Return the (X, Y) coordinate for the center point of the cell that contains the specified text.  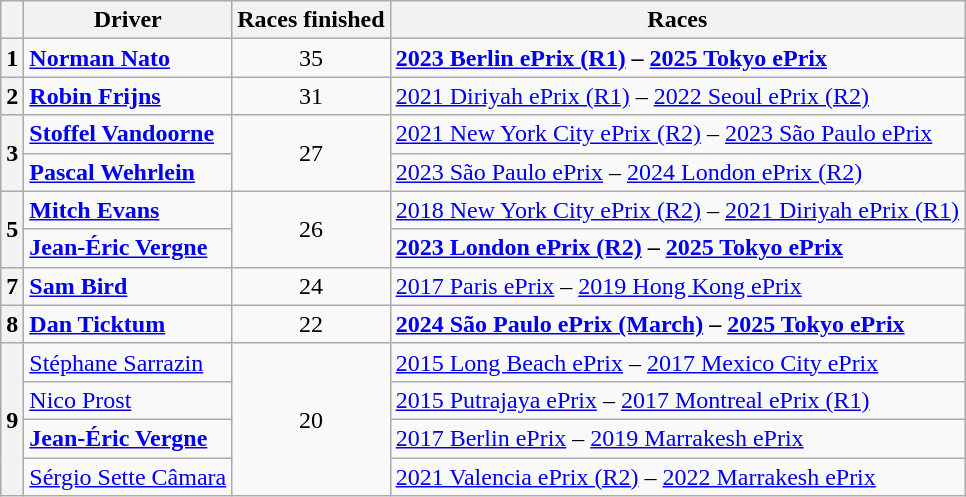
Stéphane Sarrazin (128, 362)
1 (12, 58)
Nico Prost (128, 400)
2023 Berlin ePrix (R1) – 2025 Tokyo ePrix (677, 58)
2017 Berlin ePrix – 2019 Marrakesh ePrix (677, 438)
Mitch Evans (128, 210)
2021 New York City ePrix (R2) – 2023 São Paulo ePrix (677, 134)
2018 New York City ePrix (R2) – 2021 Diriyah ePrix (R1) (677, 210)
2023 São Paulo ePrix – 2024 London ePrix (R2) (677, 172)
31 (311, 96)
2021 Valencia ePrix (R2) – 2022 Marrakesh ePrix (677, 477)
Norman Nato (128, 58)
Dan Ticktum (128, 324)
Driver (128, 20)
8 (12, 324)
5 (12, 229)
2015 Putrajaya ePrix – 2017 Montreal ePrix (R1) (677, 400)
2024 São Paulo ePrix (March) – 2025 Tokyo ePrix (677, 324)
24 (311, 286)
20 (311, 419)
2 (12, 96)
Pascal Wehrlein (128, 172)
Races finished (311, 20)
Robin Frijns (128, 96)
2015 Long Beach ePrix – 2017 Mexico City ePrix (677, 362)
Stoffel Vandoorne (128, 134)
Sam Bird (128, 286)
3 (12, 153)
Races (677, 20)
9 (12, 419)
Sérgio Sette Câmara (128, 477)
2017 Paris ePrix – 2019 Hong Kong ePrix (677, 286)
22 (311, 324)
35 (311, 58)
2023 London ePrix (R2) – 2025 Tokyo ePrix (677, 248)
27 (311, 153)
7 (12, 286)
26 (311, 229)
2021 Diriyah ePrix (R1) – 2022 Seoul ePrix (R2) (677, 96)
